Pinpoint the cell where the given text exists, returning its (X, Y) midpoint coordinate. 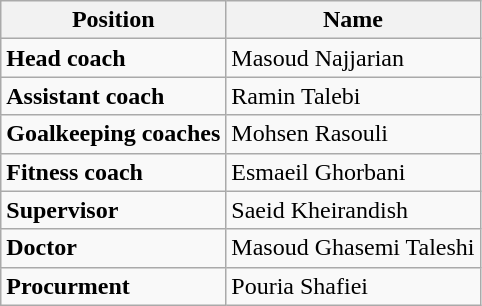
Ramin Talebi (353, 96)
Masoud Najjarian (353, 58)
Masoud Ghasemi Taleshi (353, 248)
Position (114, 20)
Goalkeeping coaches (114, 134)
Mohsen Rasouli (353, 134)
Fitness coach (114, 172)
Esmaeil Ghorbani (353, 172)
Assistant coach (114, 96)
Supervisor (114, 210)
Pouria Shafiei (353, 286)
Name (353, 20)
Doctor (114, 248)
Saeid Kheirandish (353, 210)
Procurment (114, 286)
Head coach (114, 58)
